Find where the given text appears and provide that cell's center as [X, Y] coordinate. 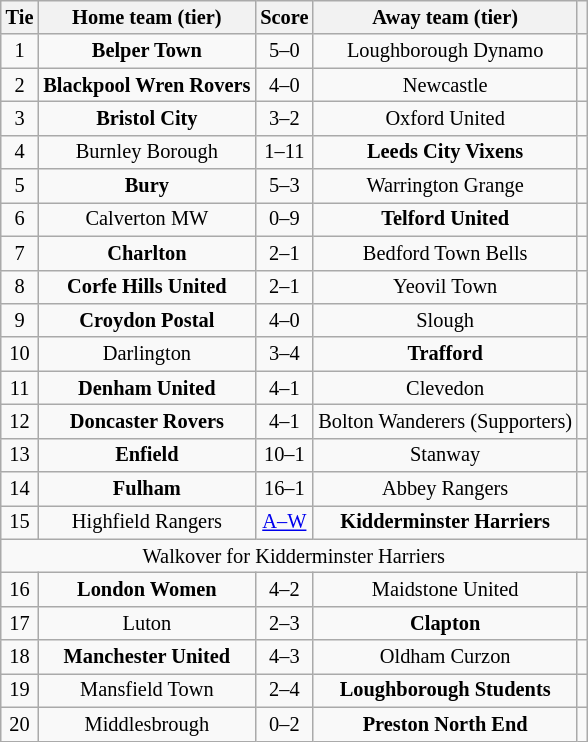
Burnley Borough [146, 152]
Bolton Wanderers (Supporters) [445, 421]
Warrington Grange [445, 186]
Away team (tier) [445, 17]
2–4 [284, 690]
Luton [146, 623]
5 [20, 186]
3 [20, 118]
Calverton MW [146, 219]
Preston North End [445, 724]
4–3 [284, 657]
10 [20, 354]
Mansfield Town [146, 690]
2 [20, 85]
Charlton [146, 253]
Denham United [146, 388]
Oxford United [445, 118]
Middlesbrough [146, 724]
Score [284, 17]
3–2 [284, 118]
9 [20, 320]
16 [20, 589]
Doncaster Rovers [146, 421]
Clevedon [445, 388]
12 [20, 421]
2–3 [284, 623]
Maidstone United [445, 589]
18 [20, 657]
4 [20, 152]
1 [20, 51]
8 [20, 287]
17 [20, 623]
0–9 [284, 219]
Blackpool Wren Rovers [146, 85]
Fulham [146, 489]
4–2 [284, 589]
1–11 [284, 152]
5–3 [284, 186]
Bristol City [146, 118]
Yeovil Town [445, 287]
10–1 [284, 455]
Manchester United [146, 657]
Abbey Rangers [445, 489]
Clapton [445, 623]
19 [20, 690]
Tie [20, 17]
13 [20, 455]
Bury [146, 186]
Corfe Hills United [146, 287]
Newcastle [445, 85]
Highfield Rangers [146, 522]
15 [20, 522]
Loughborough Students [445, 690]
Croydon Postal [146, 320]
3–4 [284, 354]
16–1 [284, 489]
London Women [146, 589]
14 [20, 489]
Leeds City Vixens [445, 152]
Trafford [445, 354]
Bedford Town Bells [445, 253]
Walkover for Kidderminster Harriers [294, 556]
Belper Town [146, 51]
20 [20, 724]
Slough [445, 320]
0–2 [284, 724]
Enfield [146, 455]
Telford United [445, 219]
Darlington [146, 354]
Loughborough Dynamo [445, 51]
Stanway [445, 455]
5–0 [284, 51]
11 [20, 388]
7 [20, 253]
Oldham Curzon [445, 657]
Home team (tier) [146, 17]
A–W [284, 522]
6 [20, 219]
Kidderminster Harriers [445, 522]
